Extract the (X, Y) coordinate from the center of the cell holding the provided text.  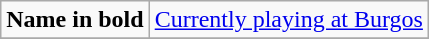
Name in bold (75, 20)
Currently playing at Burgos (288, 20)
